For the text-containing cell, return its midpoint in [X, Y] coordinate format. 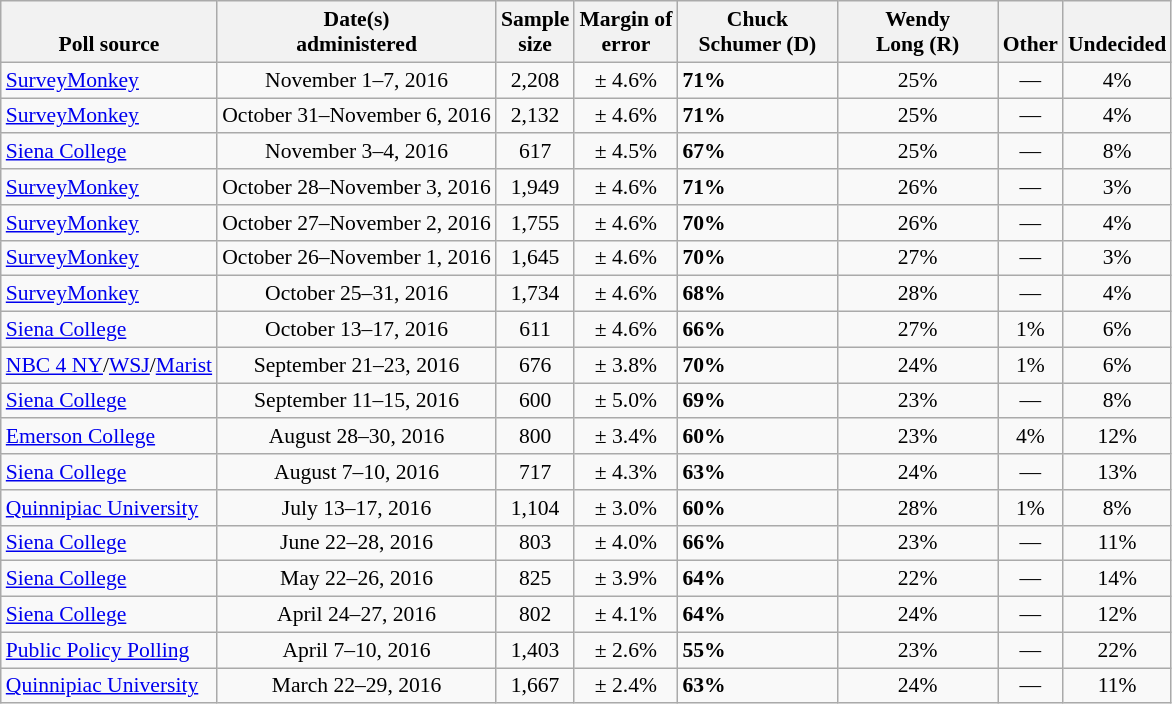
1,949 [535, 187]
717 [535, 472]
1,667 [535, 686]
68% [757, 294]
March 22–29, 2016 [356, 686]
1,755 [535, 223]
± 4.0% [626, 543]
Public Policy Polling [109, 650]
April 24–27, 2016 [356, 615]
2,208 [535, 80]
825 [535, 579]
611 [535, 330]
November 1–7, 2016 [356, 80]
WendyLong (R) [918, 32]
Samplesize [535, 32]
July 13–17, 2016 [356, 508]
13% [1117, 472]
600 [535, 401]
69% [757, 401]
803 [535, 543]
± 4.3% [626, 472]
Date(s)administered [356, 32]
August 28–30, 2016 [356, 437]
October 25–31, 2016 [356, 294]
± 2.4% [626, 686]
ChuckSchumer (D) [757, 32]
± 4.5% [626, 152]
May 22–26, 2016 [356, 579]
617 [535, 152]
June 22–28, 2016 [356, 543]
14% [1117, 579]
± 3.0% [626, 508]
± 5.0% [626, 401]
± 3.9% [626, 579]
± 4.1% [626, 615]
Poll source [109, 32]
Other [1030, 32]
October 13–17, 2016 [356, 330]
October 28–November 3, 2016 [356, 187]
802 [535, 615]
Undecided [1117, 32]
± 2.6% [626, 650]
1,104 [535, 508]
September 21–23, 2016 [356, 365]
1,403 [535, 650]
October 31–November 6, 2016 [356, 116]
August 7–10, 2016 [356, 472]
October 26–November 1, 2016 [356, 258]
November 3–4, 2016 [356, 152]
1,645 [535, 258]
2,132 [535, 116]
September 11–15, 2016 [356, 401]
NBC 4 NY/WSJ/Marist [109, 365]
April 7–10, 2016 [356, 650]
± 3.4% [626, 437]
Emerson College [109, 437]
800 [535, 437]
October 27–November 2, 2016 [356, 223]
1,734 [535, 294]
Margin oferror [626, 32]
± 3.8% [626, 365]
67% [757, 152]
55% [757, 650]
676 [535, 365]
